Provide the (X, Y) coordinate of the cell's center where the given text is located.  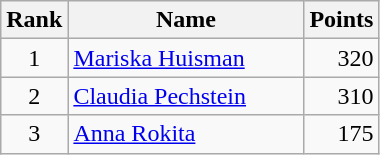
310 (342, 96)
Mariska Huisman (186, 58)
3 (34, 134)
2 (34, 96)
175 (342, 134)
Rank (34, 20)
Claudia Pechstein (186, 96)
1 (34, 58)
Points (342, 20)
320 (342, 58)
Name (186, 20)
Anna Rokita (186, 134)
